Pinpoint the cell where the given text exists, returning its (x, y) midpoint coordinate. 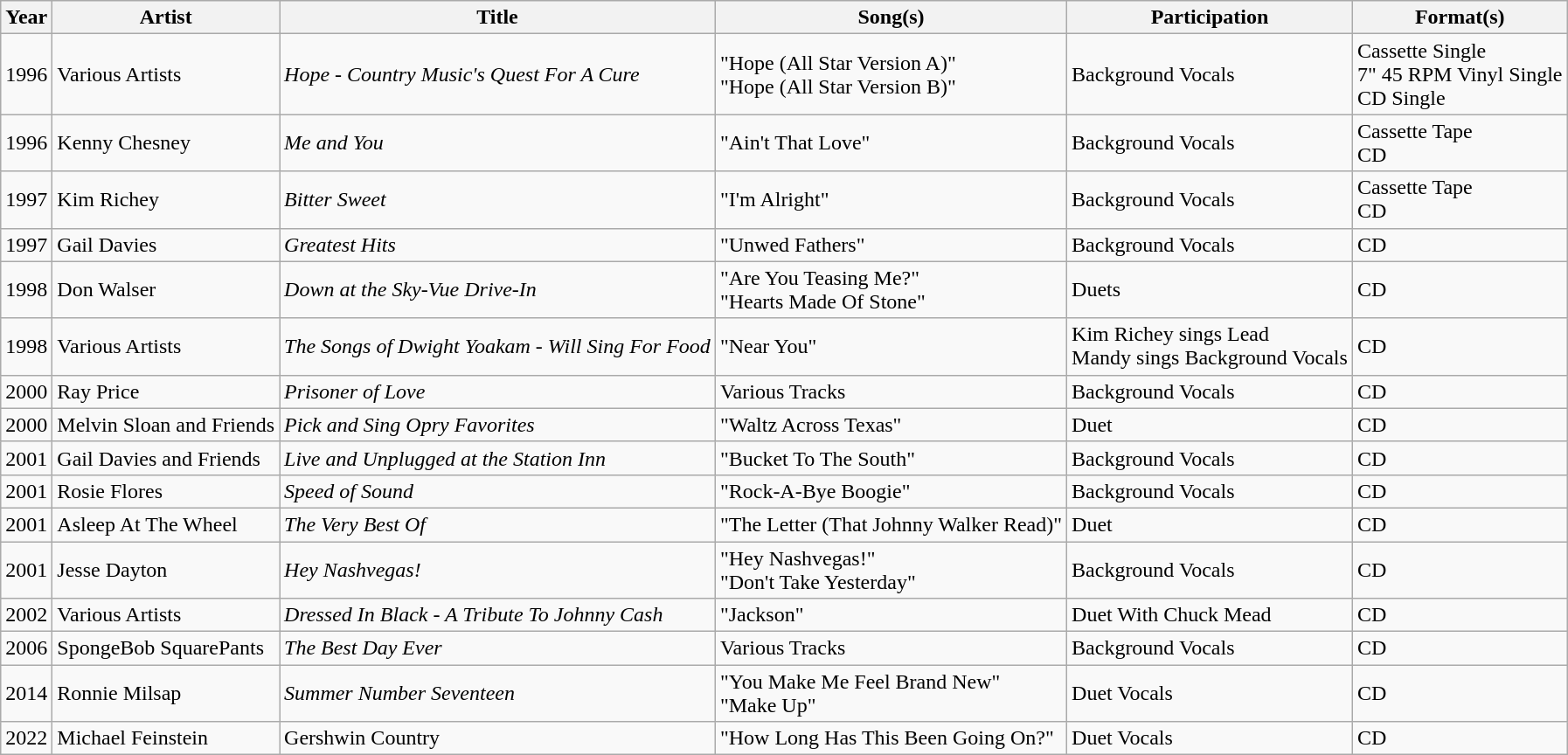
Pick and Sing Opry Favorites (498, 425)
Gail Davies (166, 245)
Participation (1210, 17)
Michael Feinstein (166, 738)
The Best Day Ever (498, 648)
Kim Richey (166, 199)
2002 (26, 615)
Ronnie Milsap (166, 694)
Asleep At The Wheel (166, 524)
Don Walser (166, 290)
Prisoner of Love (498, 391)
2006 (26, 648)
Speed of Sound (498, 491)
Kim Richey sings LeadMandy sings Background Vocals (1210, 346)
Dressed In Black - A Tribute To Johnny Cash (498, 615)
Hope - Country Music's Quest For A Cure (498, 74)
2022 (26, 738)
Me and You (498, 143)
"Waltz Across Texas" (891, 425)
Hey Nashvegas! (498, 570)
Title (498, 17)
Greatest Hits (498, 245)
"Unwed Fathers" (891, 245)
Year (26, 17)
"Are You Teasing Me?""Hearts Made Of Stone" (891, 290)
Duets (1210, 290)
Live and Unplugged at the Station Inn (498, 458)
"Near You" (891, 346)
The Songs of Dwight Yoakam - Will Sing For Food (498, 346)
"Bucket To The South" (891, 458)
Rosie Flores (166, 491)
The Very Best Of (498, 524)
Melvin Sloan and Friends (166, 425)
"Jackson" (891, 615)
Down at the Sky-Vue Drive-In (498, 290)
Jesse Dayton (166, 570)
Duet With Chuck Mead (1210, 615)
"Rock-A-Bye Boogie" (891, 491)
"You Make Me Feel Brand New""Make Up" (891, 694)
"Hey Nashvegas!""Don't Take Yesterday" (891, 570)
Gail Davies and Friends (166, 458)
Kenny Chesney (166, 143)
Gershwin Country (498, 738)
Bitter Sweet (498, 199)
Cassette Single7" 45 RPM Vinyl SingleCD Single (1460, 74)
"How Long Has This Been Going On?" (891, 738)
"Hope (All Star Version A)""Hope (All Star Version B)" (891, 74)
Ray Price (166, 391)
Format(s) (1460, 17)
Summer Number Seventeen (498, 694)
Song(s) (891, 17)
SpongeBob SquarePants (166, 648)
"I'm Alright" (891, 199)
2014 (26, 694)
Artist (166, 17)
"The Letter (That Johnny Walker Read)" (891, 524)
"Ain't That Love" (891, 143)
